Detect which cell encompasses the target text, then output its (x, y) center coordinate. 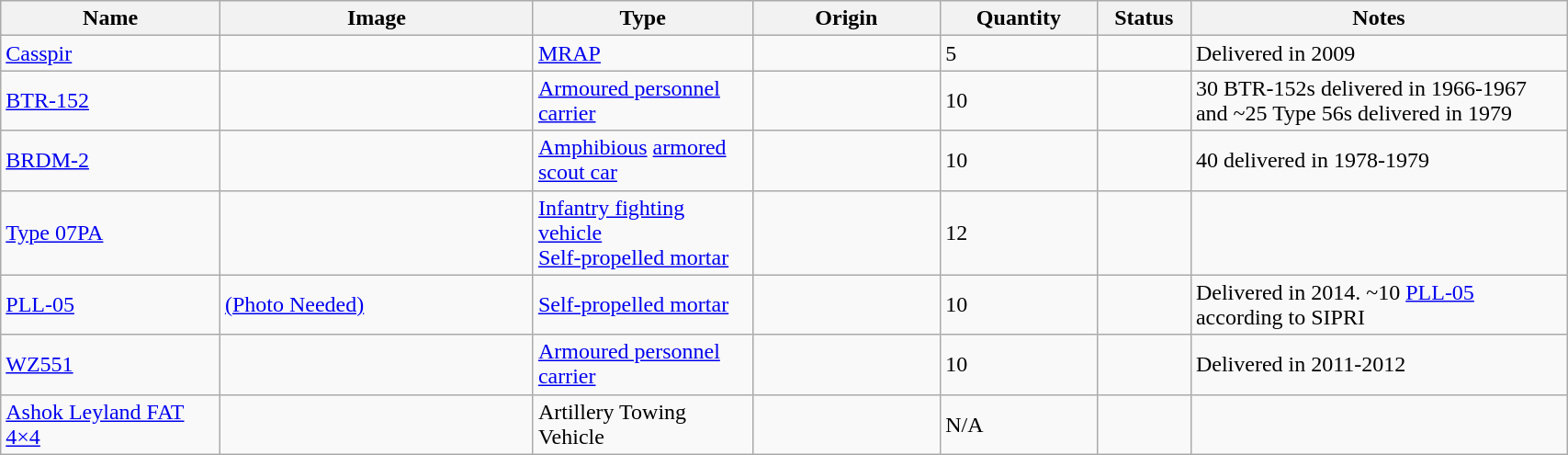
Self-propelled mortar (643, 305)
BTR-152 (110, 101)
Quantity (1019, 18)
BRDM-2 (110, 160)
(Photo Needed) (377, 305)
Origin (847, 18)
40 delivered in 1978-1979 (1378, 160)
12 (1019, 233)
WZ551 (110, 364)
Notes (1378, 18)
Infantry fighting vehicleSelf-propelled mortar (643, 233)
MRAP (643, 53)
Type (643, 18)
Name (110, 18)
Status (1144, 18)
Amphibious armored scout car (643, 160)
PLL-05 (110, 305)
Type 07PA (110, 233)
Delivered in 2009 (1378, 53)
Artillery Towing Vehicle (643, 425)
5 (1019, 53)
Image (377, 18)
Delivered in 2014. ~10 PLL-05 according to SIPRI (1378, 305)
Delivered in 2011-2012 (1378, 364)
30 BTR-152s delivered in 1966-1967 and ~25 Type 56s delivered in 1979 (1378, 101)
Casspir (110, 53)
N/A (1019, 425)
Ashok Leyland FAT 4×4 (110, 425)
